Extract the [x, y] coordinate from the center of the cell holding the provided text.  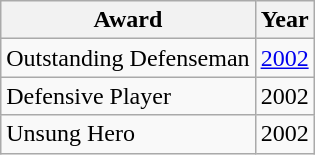
Defensive Player [128, 96]
Award [128, 20]
Outstanding Defenseman [128, 58]
Unsung Hero [128, 134]
Year [284, 20]
